Extract the (x, y) coordinate from the center of the cell holding the provided text.  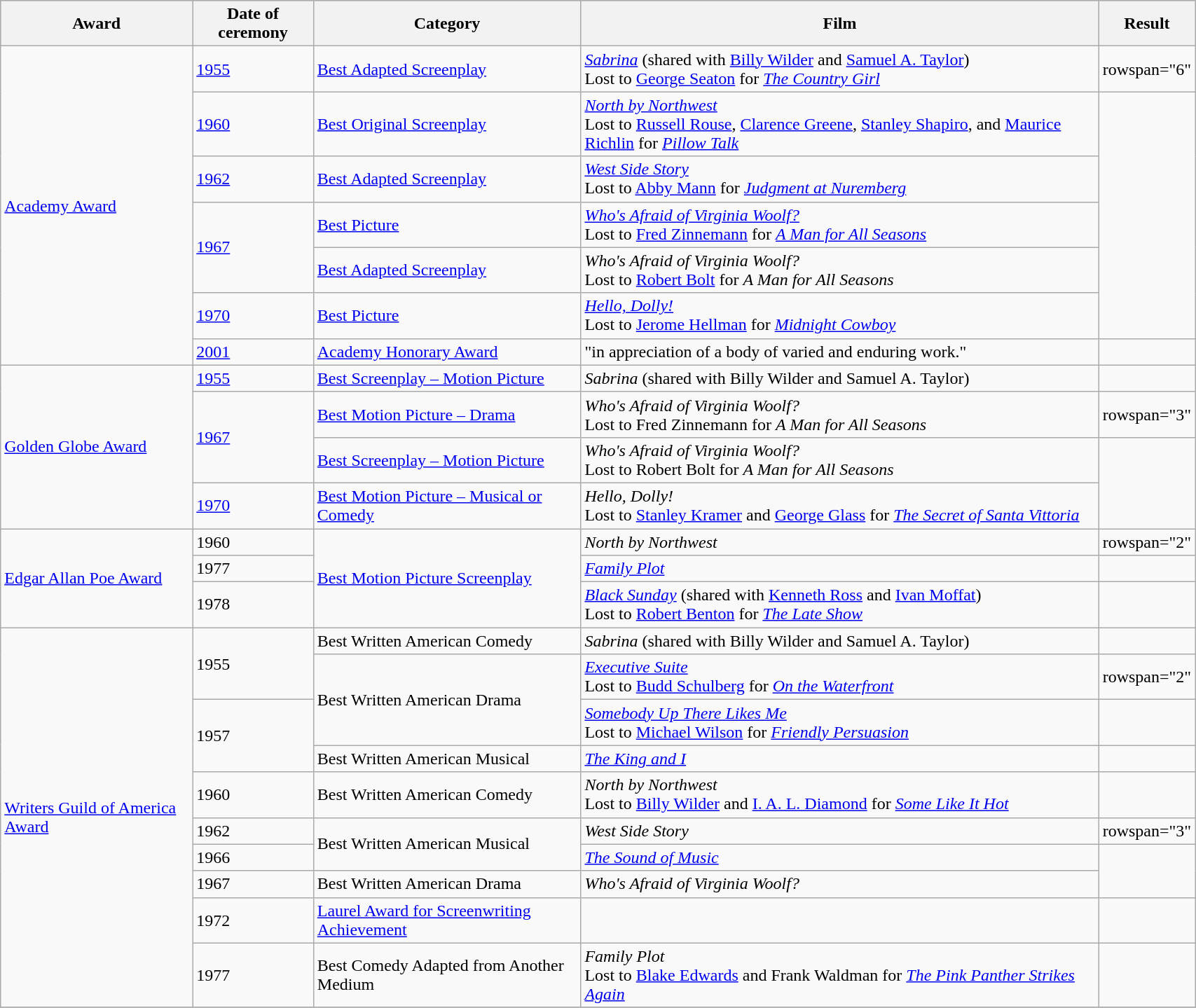
Writers Guild of America Award (97, 818)
Best Motion Picture – Drama (447, 415)
rowspan="6" (1147, 69)
Hello, Dolly!Lost to Jerome Hellman for Midnight Cowboy (839, 315)
West Side StoryLost to Abby Mann for Judgment at Nuremberg (839, 179)
The King and I (839, 759)
Executive SuiteLost to Budd Schulberg for On the Waterfront (839, 677)
North by NorthwestLost to Billy Wilder and I. A. L. Diamond for Some Like It Hot (839, 794)
West Side Story (839, 831)
The Sound of Music (839, 857)
Best Motion Picture – Musical or Comedy (447, 506)
Result (1147, 24)
Sabrina (shared with Billy Wilder and Samuel A. Taylor)Lost to George Seaton for The Country Girl (839, 69)
Hello, Dolly!Lost to Stanley Kramer and George Glass for The Secret of Santa Vittoria (839, 506)
Film (839, 24)
Best Comedy Adapted from Another Medium (447, 975)
Category (447, 24)
2001 (253, 352)
Laurel Award for Screenwriting Achievement (447, 920)
Best Motion Picture Screenplay (447, 577)
Academy Honorary Award (447, 352)
Somebody Up There Likes MeLost to Michael Wilson for Friendly Persuasion (839, 723)
Golden Globe Award (97, 447)
North by Northwest (839, 541)
Edgar Allan Poe Award (97, 577)
Family Plot (839, 569)
1972 (253, 920)
Who's Afraid of Virginia Woolf? (839, 884)
1978 (253, 605)
Academy Award (97, 206)
Best Original Screenplay (447, 124)
Date of ceremony (253, 24)
Family PlotLost to Blake Edwards and Frank Waldman for The Pink Panther Strikes Again (839, 975)
"in appreciation of a body of varied and enduring work." (839, 352)
1966 (253, 857)
1957 (253, 736)
Black Sunday (shared with Kenneth Ross and Ivan Moffat)Lost to Robert Benton for The Late Show (839, 605)
North by NorthwestLost to Russell Rouse, Clarence Greene, Stanley Shapiro, and Maurice Richlin for Pillow Talk (839, 124)
Award (97, 24)
